From the cell containing the given text, extract its center point as [X, Y] coordinate. 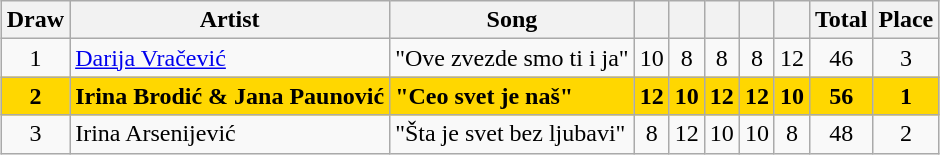
Draw [35, 20]
56 [842, 96]
Place [906, 20]
"Ceo svet je naš" [512, 96]
48 [842, 134]
Total [842, 20]
Darija Vračević [230, 58]
"Ove zvezde smo ti i ja" [512, 58]
46 [842, 58]
"Šta je svet bez ljubavi" [512, 134]
Irina Brodić & Jana Paunović [230, 96]
Song [512, 20]
Irina Arsenijević [230, 134]
Artist [230, 20]
